Determine the (x, y) coordinate at the center of the cell enclosing the given text.  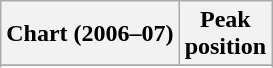
Chart (2006–07) (90, 34)
Peakposition (225, 34)
